Locate the cell with the specified text and output its (x, y) center coordinate. 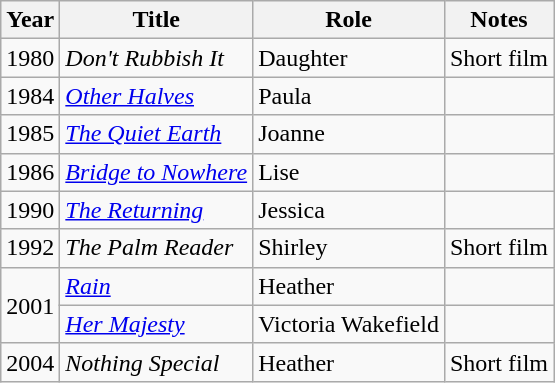
Shirley (349, 248)
Title (156, 20)
Paula (349, 96)
The Quiet Earth (156, 134)
Don't Rubbish It (156, 58)
The Returning (156, 210)
Notes (498, 20)
Her Majesty (156, 324)
Jessica (349, 210)
1992 (30, 248)
2004 (30, 362)
Role (349, 20)
Rain (156, 286)
1980 (30, 58)
Bridge to Nowhere (156, 172)
Daughter (349, 58)
Joanne (349, 134)
Lise (349, 172)
The Palm Reader (156, 248)
Nothing Special (156, 362)
1986 (30, 172)
1984 (30, 96)
1985 (30, 134)
2001 (30, 305)
Victoria Wakefield (349, 324)
1990 (30, 210)
Year (30, 20)
Other Halves (156, 96)
